Output the [x, y] coordinate of the center of the cell containing the given text.  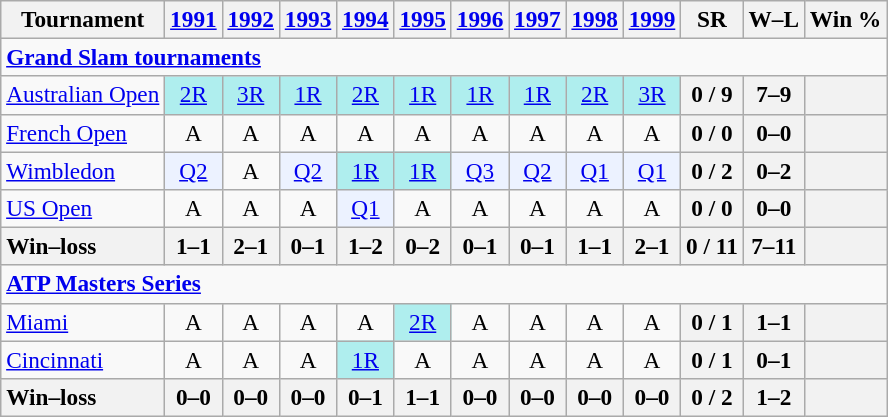
1996 [480, 19]
1993 [308, 19]
1997 [538, 19]
1995 [422, 19]
Tournament [83, 19]
1998 [594, 19]
Miami [83, 322]
Australian Open [83, 95]
1991 [194, 19]
1992 [250, 19]
Grand Slam tournaments [444, 57]
Q3 [480, 170]
0 / 9 [712, 95]
7–9 [774, 95]
1994 [366, 19]
French Open [83, 133]
1999 [652, 19]
Wimbledon [83, 170]
0 / 11 [712, 246]
W–L [774, 19]
SR [712, 19]
7–11 [774, 246]
ATP Masters Series [444, 284]
Win % [845, 19]
US Open [83, 208]
Cincinnati [83, 359]
